Find where the given text appears and provide that cell's center as (x, y) coordinate. 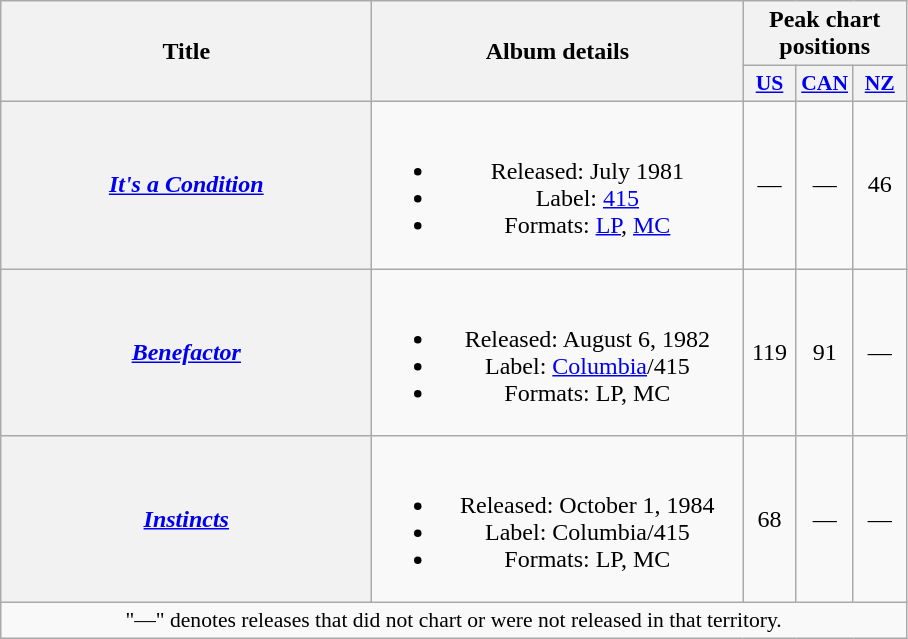
91 (824, 352)
46 (880, 184)
Released: August 6, 1982Label: Columbia/415Formats: LP, MC (558, 352)
Instincts (186, 520)
"—" denotes releases that did not chart or were not released in that territory. (454, 621)
Released: October 1, 1984Label: Columbia/415Formats: LP, MC (558, 520)
119 (770, 352)
US (770, 84)
Title (186, 52)
NZ (880, 84)
Album details (558, 52)
Released: July 1981Label: 415Formats: LP, MC (558, 184)
Peak chart positions (825, 34)
68 (770, 520)
CAN (824, 84)
It's a Condition (186, 184)
Benefactor (186, 352)
